Return (X, Y) of the center of cell containing provided text 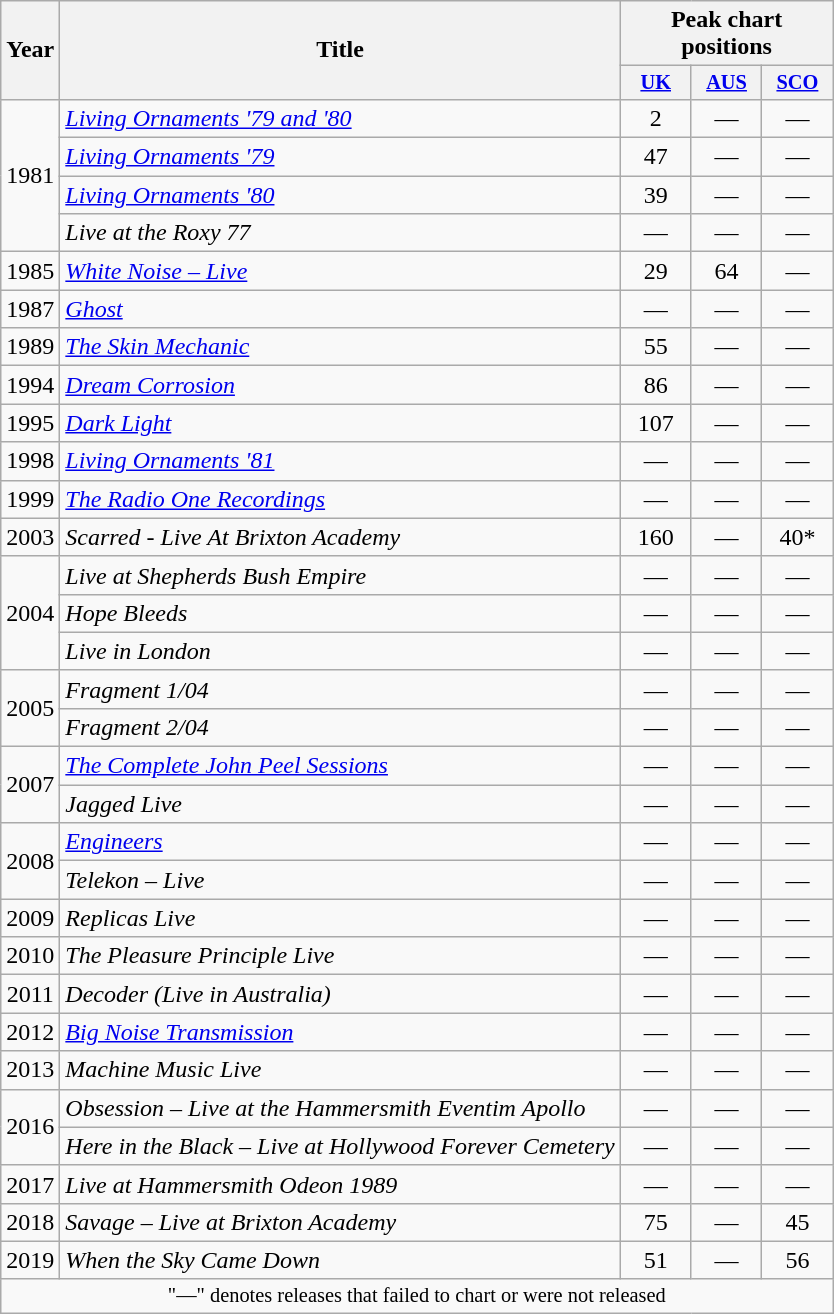
Living Ornaments '79 and '80 (340, 118)
56 (798, 1260)
45 (798, 1222)
Decoder (Live in Australia) (340, 994)
Living Ornaments '80 (340, 195)
Living Ornaments '81 (340, 461)
51 (656, 1260)
Dark Light (340, 423)
2013 (30, 1070)
Big Noise Transmission (340, 1032)
The Complete John Peel Sessions (340, 766)
The Pleasure Principle Live (340, 956)
Engineers (340, 842)
39 (656, 195)
1994 (30, 385)
2003 (30, 537)
86 (656, 385)
64 (726, 271)
2012 (30, 1032)
Fragment 2/04 (340, 727)
Machine Music Live (340, 1070)
2009 (30, 918)
40* (798, 537)
Year (30, 50)
2005 (30, 708)
Peak chart positions (726, 34)
Here in the Black – Live at Hollywood Forever Cemetery (340, 1146)
1999 (30, 499)
55 (656, 347)
Dream Corrosion (340, 385)
Scarred - Live At Brixton Academy (340, 537)
White Noise – Live (340, 271)
2010 (30, 956)
2004 (30, 613)
29 (656, 271)
160 (656, 537)
2019 (30, 1260)
1981 (30, 175)
AUS (726, 83)
Title (340, 50)
2011 (30, 994)
2016 (30, 1127)
When the Sky Came Down (340, 1260)
Live at Hammersmith Odeon 1989 (340, 1184)
1989 (30, 347)
Savage – Live at Brixton Academy (340, 1222)
Telekon – Live (340, 880)
2 (656, 118)
107 (656, 423)
Ghost (340, 309)
SCO (798, 83)
Living Ornaments '79 (340, 157)
2007 (30, 785)
1995 (30, 423)
Live in London (340, 651)
1998 (30, 461)
75 (656, 1222)
Live at the Roxy 77 (340, 233)
The Skin Mechanic (340, 347)
Live at Shepherds Bush Empire (340, 575)
1985 (30, 271)
UK (656, 83)
Replicas Live (340, 918)
2017 (30, 1184)
Obsession – Live at the Hammersmith Eventim Apollo (340, 1108)
Jagged Live (340, 804)
1987 (30, 309)
"—" denotes releases that failed to chart or were not released (417, 1296)
2018 (30, 1222)
Hope Bleeds (340, 613)
Fragment 1/04 (340, 689)
The Radio One Recordings (340, 499)
47 (656, 157)
2008 (30, 861)
